Output the (X, Y) coordinate of the center of the cell containing the given text.  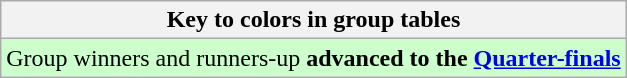
Group winners and runners-up advanced to the Quarter-finals (314, 58)
Key to colors in group tables (314, 20)
